Identify which cell holds the provided text, then report its [x, y] central coordinate. 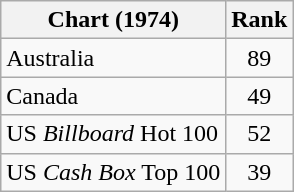
Canada [114, 96]
Chart (1974) [114, 20]
39 [260, 172]
Australia [114, 58]
49 [260, 96]
US Billboard Hot 100 [114, 134]
Rank [260, 20]
89 [260, 58]
US Cash Box Top 100 [114, 172]
52 [260, 134]
